Return (X, Y) of the center of cell containing provided text 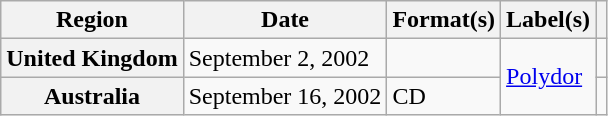
September 16, 2002 (285, 96)
Date (285, 20)
United Kingdom (92, 58)
Label(s) (548, 20)
Polydor (548, 77)
Format(s) (444, 20)
Australia (92, 96)
September 2, 2002 (285, 58)
Region (92, 20)
CD (444, 96)
